From the cell containing the given text, extract its center point as [X, Y] coordinate. 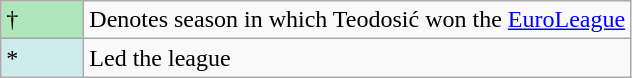
* [42, 58]
Led the league [358, 58]
† [42, 20]
Denotes season in which Teodosić won the EuroLeague [358, 20]
